Find where the given text appears and provide that cell's center as (X, Y) coordinate. 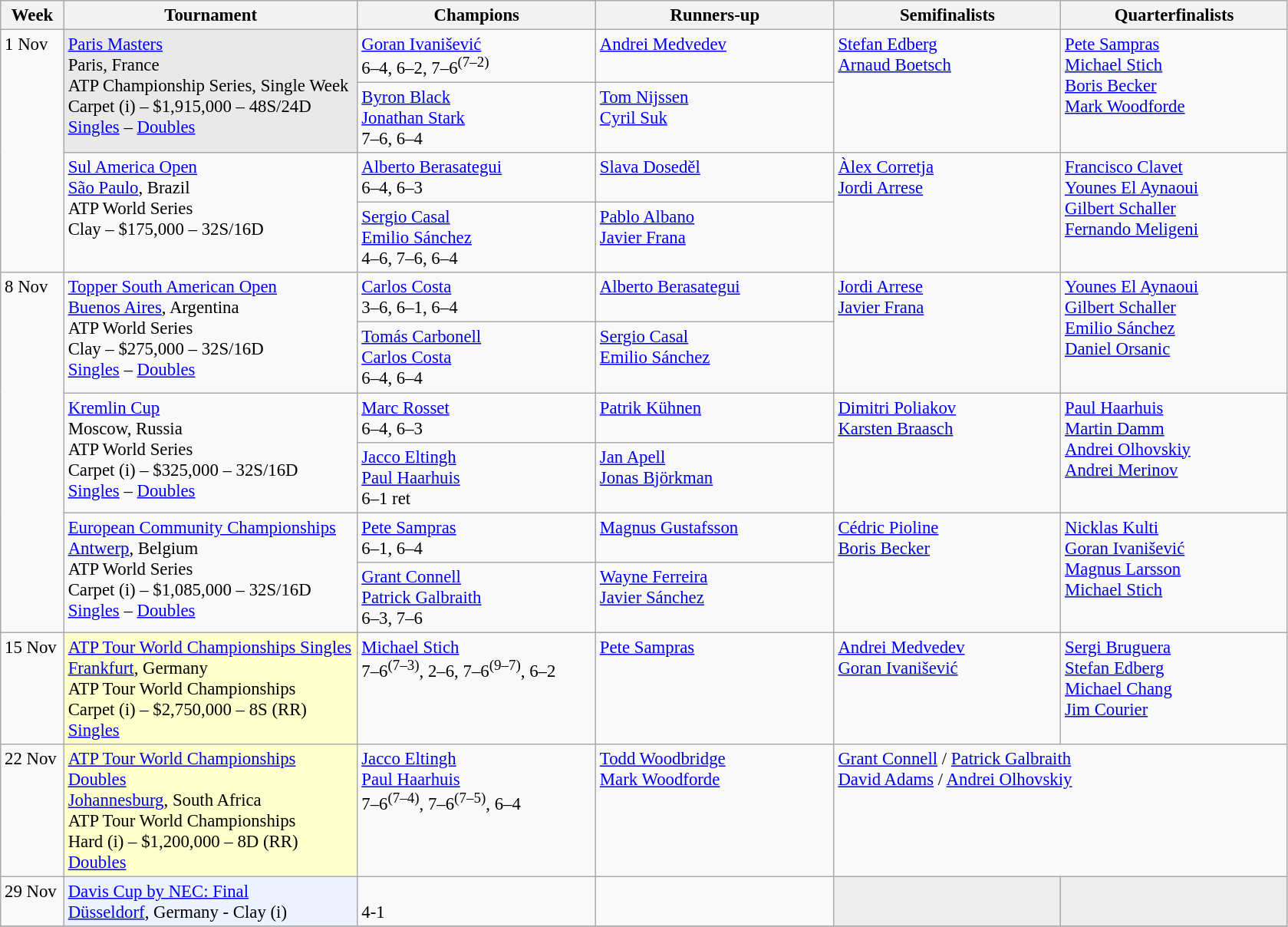
Stefan Edberg Arnaud Boetsch (947, 92)
ATP Tour World Championships Singles Frankfurt, GermanyATP Tour World ChampionshipsCarpet (i) – $2,750,000 – 8S (RR) Singles (210, 688)
Àlex Corretja Jordi Arrese (947, 213)
Patrik Kühnen (715, 417)
Wayne Ferreira Javier Sánchez (715, 597)
Younes El Aynaoui Gilbert Schaller Emilio Sánchez Daniel Orsanic (1174, 333)
Topper South American Open Buenos Aires, ArgentinaATP World SeriesClay – $275,000 – 32S/16D Singles – Doubles (210, 333)
Andrei Medvedev (715, 57)
Francisco Clavet Younes El Aynaoui Gilbert Schaller Fernando Meligeni (1174, 213)
Pete Sampras 6–1, 6–4 (477, 537)
15 Nov (32, 688)
Grant Connell Patrick Galbraith 6–3, 7–6 (477, 597)
1 Nov (32, 152)
29 Nov (32, 901)
Pablo Albano Javier Frana (715, 238)
Sergio Casal Emilio Sánchez (715, 358)
Runners-up (715, 15)
Tomás Carbonell Carlos Costa 6–4, 6–4 (477, 358)
Jordi Arrese Javier Frana (947, 333)
Marc Rosset 6–4, 6–3 (477, 417)
Tournament (210, 15)
Magnus Gustafsson (715, 537)
Pete Sampras Michael Stich Boris Becker Mark Woodforde (1174, 92)
Grant Connell / Patrick Galbraith David Adams / Andrei Olhovskiy (1060, 810)
Kremlin Cup Moscow, RussiaATP World SeriesCarpet (i) – $325,000 – 32S/16D Singles – Doubles (210, 453)
Byron Black Jonathan Stark 7–6, 6–4 (477, 118)
22 Nov (32, 810)
Cédric Pioline Boris Becker (947, 572)
Goran Ivanišević 6–4, 6–2, 7–6(7–2) (477, 57)
Alberto Berasategui (715, 298)
Sul America Open São Paulo, BrazilATP World SeriesClay – $175,000 – 32S/16D (210, 213)
Quarterfinalists (1174, 15)
Todd Woodbridge Mark Woodforde (715, 810)
4-1 (477, 901)
Jacco Eltingh Paul Haarhuis 7–6(7–4), 7–6(7–5), 6–4 (477, 810)
ATP Tour World Championships Doubles Johannesburg, South AfricaATP Tour World ChampionshipsHard (i) – $1,200,000 – 8D (RR) Doubles (210, 810)
Nicklas Kulti Goran Ivanišević Magnus Larsson Michael Stich (1174, 572)
Andrei Medvedev Goran Ivanišević (947, 688)
Champions (477, 15)
Slava Doseděl (715, 178)
Alberto Berasategui 6–4, 6–3 (477, 178)
Jacco Eltingh Paul Haarhuis 6–1 ret (477, 477)
Carlos Costa 3–6, 6–1, 6–4 (477, 298)
Sergio Casal Emilio Sánchez 4–6, 7–6, 6–4 (477, 238)
Paul Haarhuis Martin Damm Andrei Olhovskiy Andrei Merinov (1174, 453)
Jan Apell Jonas Björkman (715, 477)
Michael Stich 7–6(7–3), 2–6, 7–6(9–7), 6–2 (477, 688)
Pete Sampras (715, 688)
Tom Nijssen Cyril Suk (715, 118)
8 Nov (32, 453)
Sergi Bruguera Stefan Edberg Michael Chang Jim Courier (1174, 688)
Semifinalists (947, 15)
Davis Cup by NEC: FinalDüsseldorf, Germany - Clay (i) (210, 901)
Dimitri Poliakov Karsten Braasch (947, 453)
Paris MastersParis, FranceATP Championship Series, Single WeekCarpet (i) – $1,915,000 – 48S/24D Singles – Doubles (210, 92)
Week (32, 15)
European Community Championships Antwerp, BelgiumATP World SeriesCarpet (i) – $1,085,000 – 32S/16D Singles – Doubles (210, 572)
